Scan for the cell matching the given text and deliver its [x, y] coordinate at center. 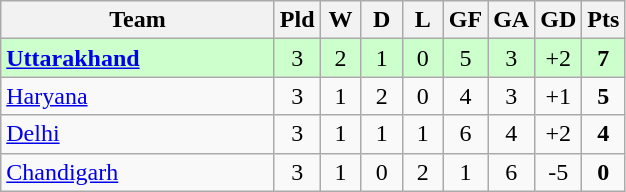
W [340, 20]
GD [558, 20]
Pts [604, 20]
GF [465, 20]
Pld [297, 20]
GA [512, 20]
D [382, 20]
-5 [558, 172]
Delhi [138, 134]
Uttarakhand [138, 58]
Chandigarh [138, 172]
Haryana [138, 96]
+1 [558, 96]
7 [604, 58]
L [422, 20]
Team [138, 20]
